Identify which cell holds the provided text, then report its [X, Y] central coordinate. 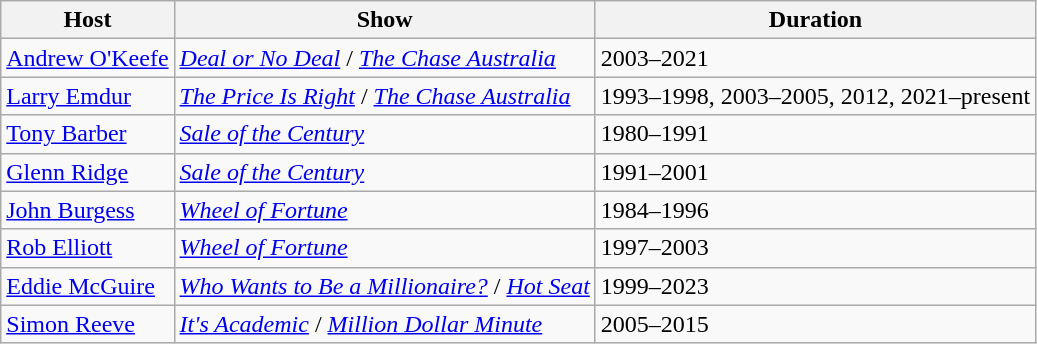
It's Academic / Million Dollar Minute [384, 324]
1997–2003 [815, 248]
John Burgess [88, 210]
2005–2015 [815, 324]
1991–2001 [815, 172]
Larry Emdur [88, 96]
Andrew O'Keefe [88, 58]
1999–2023 [815, 286]
The Price Is Right / The Chase Australia [384, 96]
Eddie McGuire [88, 286]
Host [88, 20]
Show [384, 20]
2003–2021 [815, 58]
Rob Elliott [88, 248]
Deal or No Deal / The Chase Australia [384, 58]
Who Wants to Be a Millionaire? / Hot Seat [384, 286]
Glenn Ridge [88, 172]
Simon Reeve [88, 324]
1980–1991 [815, 134]
1993–1998, 2003–2005, 2012, 2021–present [815, 96]
Duration [815, 20]
1984–1996 [815, 210]
Tony Barber [88, 134]
